Determine the (x, y) coordinate at the center of the cell enclosing the given text.  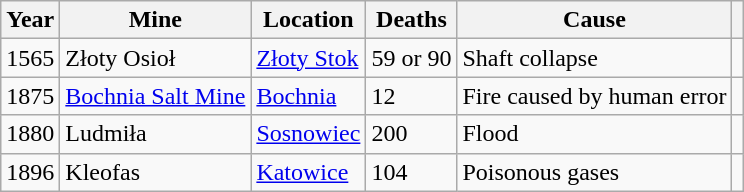
Year (30, 20)
Deaths (412, 20)
Fire caused by human error (594, 96)
1565 (30, 58)
59 or 90 (412, 58)
12 (412, 96)
Katowice (308, 172)
104 (412, 172)
Sosnowiec (308, 134)
Mine (156, 20)
Flood (594, 134)
Shaft collapse (594, 58)
Poisonous gases (594, 172)
Ludmiła (156, 134)
1896 (30, 172)
Location (308, 20)
1880 (30, 134)
Bochnia (308, 96)
Bochnia Salt Mine (156, 96)
Złoty Osioł (156, 58)
1875 (30, 96)
Cause (594, 20)
Kleofas (156, 172)
200 (412, 134)
Złoty Stok (308, 58)
